From the cell containing the given text, extract its center point as (x, y) coordinate. 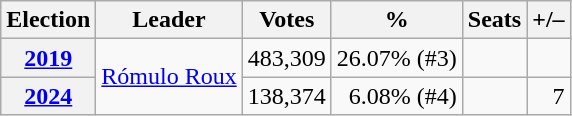
2019 (48, 58)
6.08% (#4) (396, 96)
Rómulo Roux (169, 77)
7 (548, 96)
483,309 (286, 58)
+/– (548, 20)
26.07% (#3) (396, 58)
138,374 (286, 96)
Election (48, 20)
% (396, 20)
Seats (494, 20)
2024 (48, 96)
Votes (286, 20)
Leader (169, 20)
